Identify which cell holds the provided text, then report its (X, Y) central coordinate. 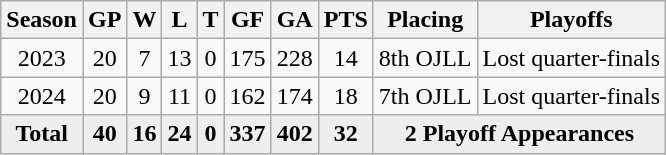
T (210, 20)
40 (104, 134)
W (144, 20)
L (180, 20)
174 (294, 96)
Playoffs (572, 20)
11 (180, 96)
337 (248, 134)
Placing (425, 20)
7th OJLL (425, 96)
8th OJLL (425, 58)
Season (42, 20)
162 (248, 96)
PTS (346, 20)
14 (346, 58)
18 (346, 96)
175 (248, 58)
Total (42, 134)
9 (144, 96)
32 (346, 134)
2023 (42, 58)
7 (144, 58)
24 (180, 134)
GP (104, 20)
2 Playoff Appearances (519, 134)
GA (294, 20)
13 (180, 58)
402 (294, 134)
228 (294, 58)
2024 (42, 96)
16 (144, 134)
GF (248, 20)
